Locate the cell with the specified text and output its [X, Y] center coordinate. 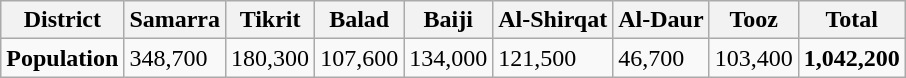
348,700 [175, 58]
Baiji [448, 20]
46,700 [661, 58]
Al-Shirqat [553, 20]
Total [852, 20]
Tooz [754, 20]
107,600 [360, 58]
180,300 [270, 58]
121,500 [553, 58]
1,042,200 [852, 58]
District [62, 20]
Al-Daur [661, 20]
103,400 [754, 58]
134,000 [448, 58]
Samarra [175, 20]
Tikrit [270, 20]
Balad [360, 20]
Population [62, 58]
